Extract the [X, Y] coordinate from the center of the cell holding the provided text.  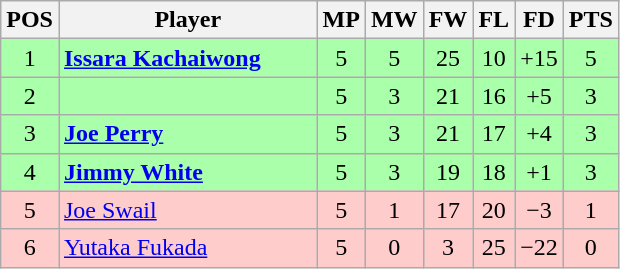
−22 [540, 248]
PTS [590, 20]
4 [30, 172]
POS [30, 20]
MP [341, 20]
18 [494, 172]
Joe Perry [188, 134]
10 [494, 58]
+4 [540, 134]
Issara Kachaiwong [188, 58]
MW [394, 20]
16 [494, 96]
+15 [540, 58]
Joe Swail [188, 210]
FW [448, 20]
FD [540, 20]
Yutaka Fukada [188, 248]
+1 [540, 172]
6 [30, 248]
20 [494, 210]
19 [448, 172]
−3 [540, 210]
Jimmy White [188, 172]
2 [30, 96]
FL [494, 20]
Player [188, 20]
+5 [540, 96]
